Search for the cell housing the specified text and yield its (x, y) center coordinate. 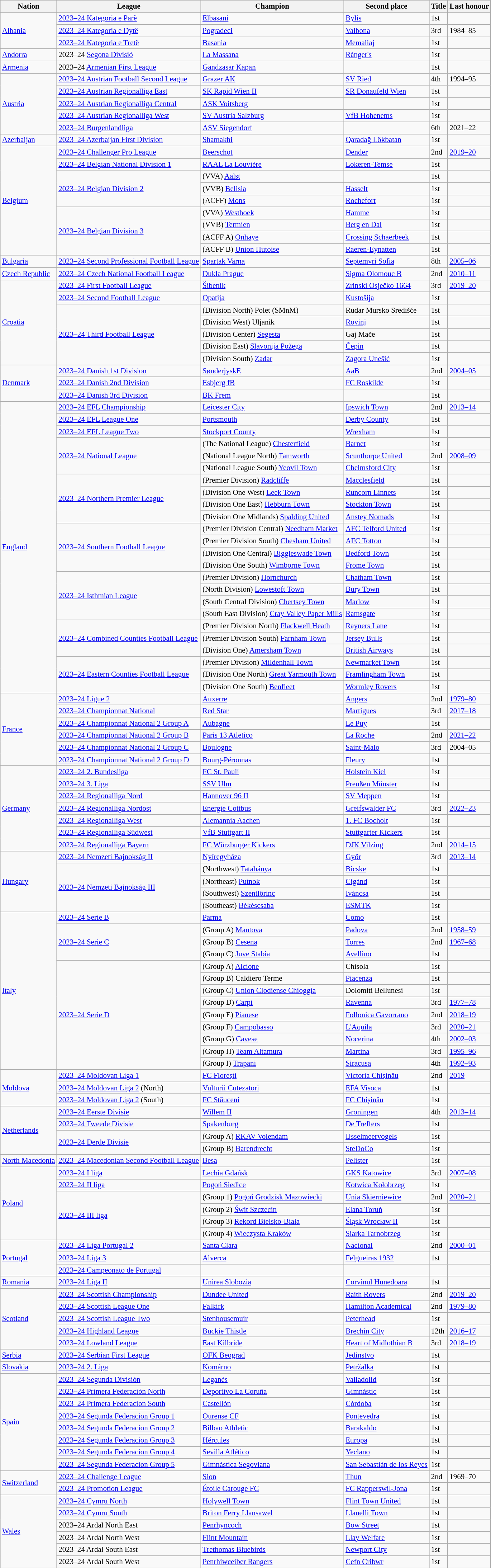
San Sebastián de los Reyes (386, 1465)
Briton Ferry Llansawel (272, 1513)
2023–24 Segunda Federacion Group 3 (129, 1440)
2023–24 2. Bundesliga (129, 772)
Dundee United (272, 1294)
Spartak Varna (272, 261)
Nocerina (386, 1039)
2023–24 Championnat National 2 Group C (129, 748)
1992–93 (469, 1064)
2010–11 (469, 274)
Germany (29, 808)
2023–24 Armenian First League (129, 67)
(Group B) Caldiero Terme (272, 979)
2023–24 EFL Championship (129, 407)
Castellón (272, 1404)
Rovinj (386, 322)
(Northwest) Tatabánya (272, 869)
Opatija (272, 298)
Martigues (386, 711)
2023–24 Cymru South (129, 1513)
DJK Vilzing (386, 845)
2023–24 Tweede Divisie (129, 1124)
Llanelli Town (386, 1513)
GKS Katowice (386, 1173)
(Group C) Union Clodiense Chioggia (272, 991)
Basania (272, 43)
8th (439, 261)
(VVB) Termien (272, 225)
2005–06 (469, 261)
Macclesfield (386, 480)
2023–24 Regionalliga West (129, 820)
2023–24 Isthmian League (129, 596)
Greifswalder FC (386, 809)
Champion (272, 6)
(Premier Division Central) Needham Market (272, 529)
Ourense CF (272, 1416)
2023–24 Moldovan Liga 2 (South) (129, 1100)
2023–24 Scottish League Two (129, 1319)
Ipswich Town (386, 407)
Bilbao Athletic (272, 1428)
VfB Hohenems (386, 116)
Newport City (386, 1550)
2023–24 Nemzeti Bajnokság III (129, 887)
2023–24 Belgian National Division 1 (129, 164)
2023–24 Challenge League (129, 1477)
2023–24 Kategoria e Parë (129, 19)
Fleury (386, 760)
Le Puy (386, 723)
2023–24 Serie B (129, 918)
Slovakia (29, 1367)
Denmark (29, 383)
Leganés (272, 1379)
Iváncsa (386, 894)
1958–59 (469, 930)
Brechin City (386, 1331)
Ramsgate (386, 614)
2023–24 National League (129, 456)
(Group A) RKAV Volendam (272, 1137)
1977–78 (469, 1003)
2023–24 Segunda Federacion Group 4 (129, 1453)
(Division One South) Benfleet (272, 687)
2023–24 Serie D (129, 1015)
2023–24 Kategoria e Dytë (129, 31)
Dukla Prague (272, 274)
La Roche (386, 735)
FC St. Pauli (272, 772)
Unirea Slobozia (272, 1282)
Jedinstvo (386, 1355)
Raeren-Eynatten (386, 250)
2023–24 Segunda Federacion Group 2 (129, 1428)
Framlingham Town (386, 675)
AaB (386, 371)
Victoria Chișinău (386, 1076)
(Premier Division) Hornchurch (272, 578)
2023–24 Primera Federacion South (129, 1404)
2023–24 Combined Counties Football League (129, 638)
Šibenik (272, 286)
Berg en Dal (386, 225)
EFA Visoca (386, 1088)
2022–23 (469, 809)
Frome Town (386, 565)
(Group F) Campobasso (272, 1027)
Deportivo La Coruña (272, 1392)
Valbona (386, 31)
Italy (29, 991)
Wrexham (386, 432)
FC Rapperswil-Jona (386, 1489)
SSV Ulm (272, 784)
Flint Town United (386, 1501)
England (29, 547)
Hamilton Academical (386, 1307)
2023–24 Championnat National (129, 711)
East Kilbride (272, 1343)
(Division One North) Great Yarmouth Town (272, 675)
FC Chișinău (386, 1100)
Title (439, 6)
(Division One East) Hebburn Town (272, 504)
Rànger's (386, 55)
Felgueiras 1932 (386, 1258)
(Premier Division) Mildenhall Town (272, 663)
2023–24 Southern Football League (129, 547)
2002–03 (469, 1039)
2023–24 Eerste Divisie (129, 1112)
2008–09 (469, 456)
Ravenna (386, 1003)
2023–24 Belgian Division 3 (129, 231)
2023–24 Nemzeti Bajnokság II (129, 857)
Hércules (272, 1440)
2023–24 Campeonato de Portugal (129, 1270)
1967–68 (469, 942)
2016–17 (469, 1331)
North Macedonia (29, 1161)
Preußen Münster (386, 784)
Jersey Bulls (386, 638)
Barakaldo (386, 1428)
Septemvri Sofia (386, 261)
Memaliaj (386, 43)
Śląsk Wrocław II (386, 1222)
(Group B) Cesena (272, 942)
2023–24 Challenger Pro League (129, 152)
2023–24 Northern Premier League (129, 498)
2023–24 Regionalliga Südwest (129, 833)
2023–24 Championnat National 2 Group B (129, 735)
(South Central Division) Chertsey Town (272, 602)
RAAL La Louvière (272, 164)
Shamakhi (272, 140)
Chisola (386, 966)
2023–24 Ligue 2 (129, 699)
Pogoń Siedlce (272, 1185)
Falkirk (272, 1307)
Gimnástica Segoviana (272, 1465)
Esbjerg fB (272, 383)
Raith Rovers (386, 1294)
Győr (386, 857)
Sevilla Atlético (272, 1453)
Martina (386, 1051)
(Group B) Barendrecht (272, 1148)
(Division West) Uljanik (272, 322)
2023–24 Danish 3rd Division (129, 395)
Nacional (386, 1246)
Piacenza (386, 979)
Padova (386, 930)
Romania (29, 1282)
(Division East) Slavonija Požega (272, 347)
2023–24 Belgian Division 2 (129, 189)
2023–24 Derde Divisie (129, 1143)
AFC Telford United (386, 529)
Serbia (29, 1355)
Holywell Town (272, 1501)
Penrhyncoch (272, 1525)
La Massana (272, 55)
Stenhousemuir (272, 1319)
SV Austria Salzburg (272, 116)
SV Ried (386, 79)
2023–24 Moldovan Liga 1 (129, 1076)
2023–24 Ardal South West (129, 1562)
2023–24 Segona Divisió (129, 55)
Unia Skierniewice (386, 1197)
Gimnàstic (386, 1392)
Heart of Midlothian B (386, 1343)
(Group I) Trapani (272, 1064)
2023–24 Segunda División (129, 1379)
Anstey Nomads (386, 517)
2023–24 3. Liga (129, 784)
2023–24 Regionalliga Nordost (129, 809)
Torres (386, 942)
Poland (29, 1203)
(The National League) Chesterfield (272, 444)
Holstein Kiel (386, 772)
Penrhiwceiber Rangers (272, 1562)
1984–85 (469, 31)
2023–24 Ardal North West (129, 1538)
2023–24 Moldovan Liga 2 (North) (129, 1088)
VfB Stuttgart II (272, 833)
Scunthorpe United (386, 456)
Bow Street (386, 1525)
Leicester City (272, 407)
France (29, 729)
(VVA) Westhoek (272, 213)
Trethomas Bluebirds (272, 1550)
2023–24 Eastern Counties Football League (129, 675)
1994–95 (469, 79)
2023–24 Championnat National 2 Group A (129, 723)
(North Division) Lowestoft Town (272, 590)
Qaradağ Lökbatan (386, 140)
2000–01 (469, 1246)
Willem II (272, 1112)
(Group 4) Wieczysta Kraków (272, 1234)
2023–24 Cymru North (129, 1501)
Nation (29, 6)
2023–24 EFL League One (129, 420)
League (129, 6)
(Division One West) Leek Town (272, 492)
(Group E) Pianese (272, 1015)
2023–24 First Football League (129, 286)
2023–24 Danish 1st Division (129, 371)
FC Stăuceni (272, 1100)
Santa Clara (272, 1246)
2023–24 EFL League Two (129, 432)
(ACFF B) Union Hutoise (272, 250)
(Premier Division North) Flackwell Heath (272, 626)
Stockton Town (386, 504)
2023–24 2. Liga (129, 1367)
Boulogne (272, 748)
2019 (469, 1076)
FC Florești (272, 1076)
FC Würzburger Kickers (272, 845)
(South East Division) Cray Valley Paper Mills (272, 614)
Croatia (29, 322)
AFC Totton (386, 541)
2007–08 (469, 1173)
Hamme (386, 213)
Rayners Lane (386, 626)
(VVA) Aalst (272, 176)
De Treffers (386, 1124)
ASV Siegendorf (272, 128)
SK Rapid Wien II (272, 91)
Sigma Olomouc B (386, 274)
Switzerland (29, 1483)
Čepin (386, 347)
(Group 3) Rekord Bielsko-Biała (272, 1222)
2023–24 Azerbaijan First Division (129, 140)
2023–24 Highland League (129, 1331)
2023–24 Lowland League (129, 1343)
Grazer AK (272, 79)
Andorra (29, 55)
Pelister (386, 1161)
Wormley Rovers (386, 687)
Córdoba (386, 1404)
(Division One South) Wimborne Town (272, 565)
Wales (29, 1531)
Europa (386, 1440)
Bedford Town (386, 553)
2023–24 Promotion League (129, 1489)
(Division One Midlands) Spalding United (272, 517)
(Southeast) Békéscsaba (272, 906)
British Airways (386, 650)
(Southwest) Szentlőrinc (272, 894)
Aubagne (272, 723)
2023–24 Burgenlandliga (129, 128)
Newmarket Town (386, 663)
ASK Voitsberg (272, 104)
Albania (29, 31)
Groningen (386, 1112)
Siracusa (386, 1064)
Bicske (386, 869)
Austria (29, 103)
Bylis (386, 19)
Paris 13 Atletico (272, 735)
Chatham Town (386, 578)
Moldova (29, 1088)
Portugal (29, 1258)
2023–24 Second Football League (129, 298)
Runcorn Linnets (386, 492)
(Division One Central) Biggleswade Town (272, 553)
Lechia Gdańsk (272, 1173)
Barnet (386, 444)
Pontevedra (386, 1416)
Azerbaijan (29, 140)
(Group C) Juve Stabia (272, 954)
2023–24 Macedonian Second Football League (129, 1161)
Zagora Unešić (386, 359)
(Premier Division South) Chesham United (272, 541)
Sion (272, 1477)
Last honour (469, 6)
(Group H) Team Altamura (272, 1051)
Second place (386, 6)
Cigánd (386, 881)
Armenia (29, 67)
Petržalka (386, 1367)
2023–24 I liga (129, 1173)
Komárno (272, 1367)
2023–24 Danish 2nd Division (129, 383)
(Group D) Carpi (272, 1003)
2023–24 Austrian Regionalliga East (129, 91)
(Northeast) Putnok (272, 881)
Bury Town (386, 590)
2023–24 Kategoria e Tretë (129, 43)
Follonica Gavorrano (386, 1015)
IJsselmeervogels (386, 1137)
Vulturii Cutezatori (272, 1088)
(National League South) Yeovil Town (272, 468)
Hasselt (386, 189)
ESMTK (386, 906)
Belgium (29, 201)
Netherlands (29, 1131)
BK Frem (272, 395)
2023–24 Third Football League (129, 334)
(Division One) Amersham Town (272, 650)
2023–24 Scottish League One (129, 1307)
Lokeren-Temse (386, 164)
2023–24 III liga (129, 1216)
Hannover 96 II (272, 796)
Auxerre (272, 699)
2023–24 Championnat National 2 Group D (129, 760)
Portsmouth (272, 420)
(Division Center) Segesta (272, 335)
2023–24 Serbian First League (129, 1355)
SteDoCo (386, 1148)
Energie Cottbus (272, 809)
2023–24 Serie C (129, 942)
2023–24 Scottish Championship (129, 1294)
Gaj Mače (386, 335)
12th (439, 1331)
Hungary (29, 881)
Gandzasar Kapan (272, 67)
Como (386, 918)
Yeclano (386, 1453)
Rochefort (386, 201)
6th (439, 128)
Kustošija (386, 298)
(Group A) Alcione (272, 966)
2023–24 Liga 3 (129, 1258)
Besa (272, 1161)
(Group G) Cavese (272, 1039)
2023–24 II liga (129, 1185)
Beerschot (272, 152)
OFK Beograd (272, 1355)
Derby County (386, 420)
Saint-Malo (386, 748)
Zrinski Osječko 1664 (386, 286)
2023–24 Regionalliga Bayern (129, 845)
Angers (386, 699)
Rudar Mursko Središće (386, 310)
Kotwica Kołobrzeg (386, 1185)
(ACFF) Mons (272, 201)
(VVB) Belisia (272, 189)
2014–15 (469, 845)
Marlow (386, 602)
2023–24 Liga Portugal 2 (129, 1246)
Pogradeci (272, 31)
Spain (29, 1422)
Valladolid (386, 1379)
(Division South) Zadar (272, 359)
Llay Welfare (386, 1538)
Thun (386, 1477)
Alverca (272, 1258)
2023–24 Austrian Football Second League (129, 79)
SR Donaufeld Wien (386, 91)
Scotland (29, 1319)
(Group A) Mantova (272, 930)
1. FC Bocholt (386, 820)
SV Meppen (386, 796)
(Group 1) Pogoń Grodzisk Mazowiecki (272, 1197)
2023–24 Ardal North East (129, 1525)
Czech Republic (29, 274)
2023–24 Liga II (129, 1282)
Corvinul Hunedoara (386, 1282)
Chelmsford City (386, 468)
Dender (386, 152)
Red Star (272, 711)
SønderjyskE (272, 371)
(Premier Division) Radcliffe (272, 480)
(Division North) Polet (SMnM) (272, 310)
Alemannia Aachen (272, 820)
Siarka Tarnobrzeg (386, 1234)
2023–24 Primera Federación North (129, 1392)
Dolomiti Bellunesi (386, 991)
Bulgaria (29, 261)
2023–24 Second Professional Football League (129, 261)
(National League North) Tamworth (272, 456)
(ACFF A) Onhaye (272, 237)
(Premier Division South) Farnham Town (272, 638)
Stuttgarter Kickers (386, 833)
Bourg-Péronnas (272, 760)
2023–24 Segunda Federacion Group 5 (129, 1465)
2017–18 (469, 711)
Étoile Carouge FC (272, 1489)
Peterhead (386, 1319)
1995–96 (469, 1051)
Parma (272, 918)
Flint Mountain (272, 1538)
Elbasani (272, 19)
Avellino (386, 954)
Spakenburg (272, 1124)
2023–24 Regionalliga Nord (129, 796)
Nyíregyháza (272, 857)
L'Aquila (386, 1027)
2023–24 Austrian Regionalliga Central (129, 104)
Stockport County (272, 432)
2023–24 Ardal South East (129, 1550)
Crossing Schaerbeek (386, 237)
1969–70 (469, 1477)
2023–24 Czech National Football League (129, 274)
(Group 2) Świt Szczecin (272, 1209)
Elana Toruń (386, 1209)
2023–24 Segunda Federacion Group 1 (129, 1416)
2023–24 Austrian Regionalliga West (129, 116)
Buckie Thistle (272, 1331)
Cefn Cribwr (386, 1562)
FC Roskilde (386, 383)
